Return [X, Y] of the center of cell containing provided text 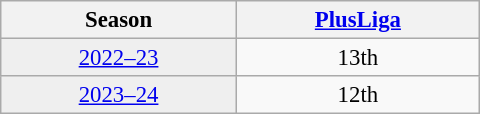
2023–24 [119, 95]
13th [358, 58]
Season [119, 20]
PlusLiga [358, 20]
12th [358, 95]
2022–23 [119, 58]
